Determine the [X, Y] coordinate at the center of the cell enclosing the given text.  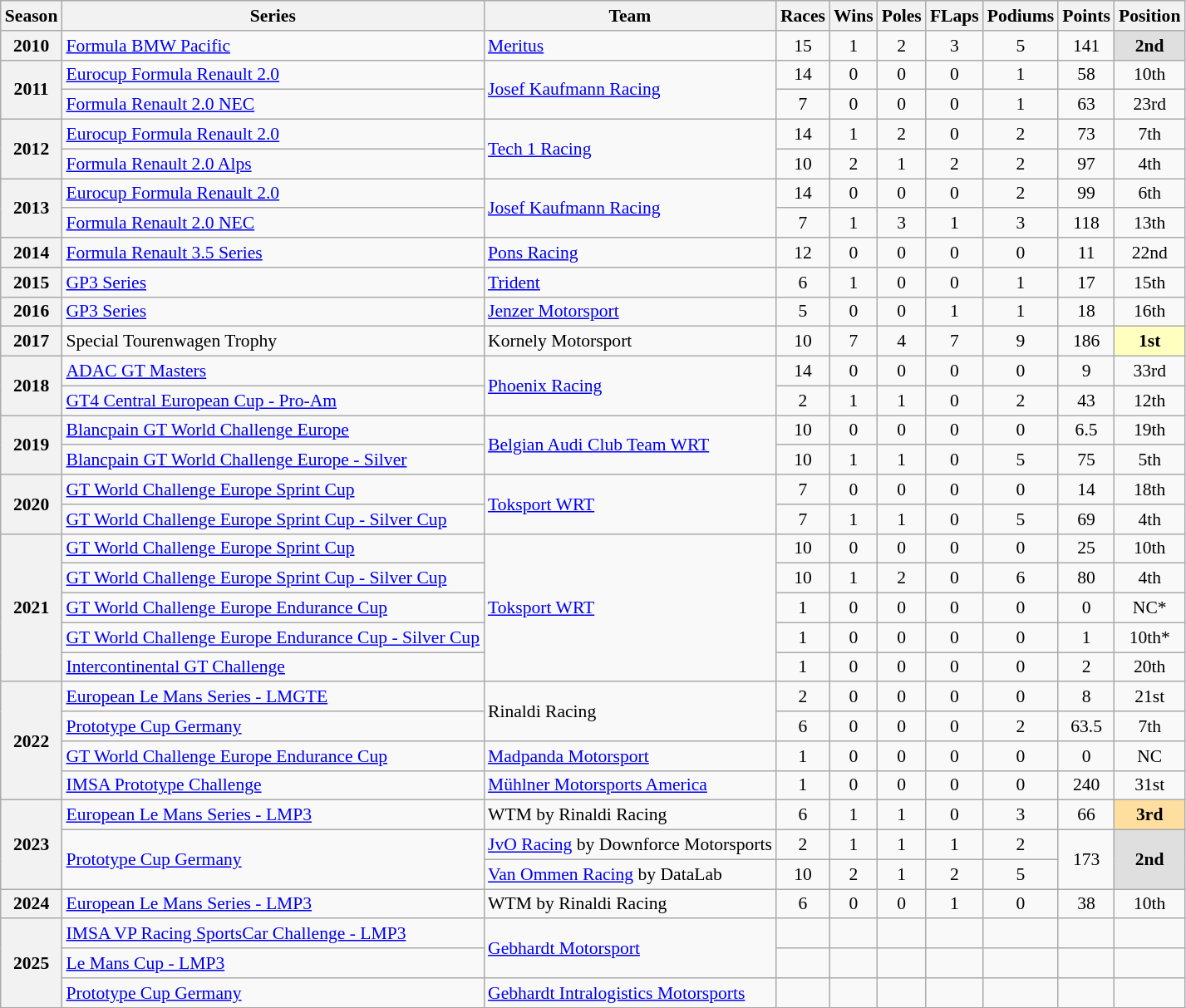
Jenzer Motorsport [630, 312]
6th [1149, 194]
GT4 Central European Cup - Pro-Am [273, 401]
2011 [32, 90]
Kornely Motorsport [630, 342]
Phoenix Racing [630, 386]
31st [1149, 785]
20th [1149, 667]
2020 [32, 504]
Gebhardt Intralogistics Motorsports [630, 993]
Gebhardt Motorsport [630, 949]
Special Tourenwagen Trophy [273, 342]
5th [1149, 460]
FLaps [954, 16]
80 [1086, 578]
Mühlner Motorsports America [630, 785]
16th [1149, 312]
69 [1086, 519]
IMSA VP Racing SportsCar Challenge - LMP3 [273, 934]
8 [1086, 697]
22nd [1149, 253]
2025 [32, 964]
Points [1086, 16]
23rd [1149, 105]
75 [1086, 460]
12th [1149, 401]
2022 [32, 741]
2018 [32, 386]
Team [630, 16]
Season [32, 16]
97 [1086, 164]
2016 [32, 312]
63.5 [1086, 726]
Tech 1 Racing [630, 150]
European Le Mans Series - LMGTE [273, 697]
Van Ommen Racing by DataLab [630, 874]
13th [1149, 224]
Races [803, 16]
2013 [32, 208]
21st [1149, 697]
173 [1086, 859]
ADAC GT Masters [273, 371]
2010 [32, 46]
Wins [854, 16]
186 [1086, 342]
Madpanda Motorsport [630, 756]
GT World Challenge Europe Endurance Cup - Silver Cup [273, 637]
63 [1086, 105]
43 [1086, 401]
2014 [32, 253]
2012 [32, 150]
Formula Renault 2.0 Alps [273, 164]
NC* [1149, 608]
2024 [32, 904]
3rd [1149, 815]
NC [1149, 756]
1st [1149, 342]
Le Mans Cup - LMP3 [273, 963]
Position [1149, 16]
2021 [32, 607]
Belgian Audi Club Team WRT [630, 445]
Formula BMW Pacific [273, 46]
141 [1086, 46]
19th [1149, 430]
118 [1086, 224]
Trident [630, 283]
2023 [32, 844]
Poles [902, 16]
58 [1086, 75]
Podiums [1021, 16]
99 [1086, 194]
15 [803, 46]
18th [1149, 489]
JvO Racing by Downforce Motorsports [630, 845]
Blancpain GT World Challenge Europe [273, 430]
2017 [32, 342]
66 [1086, 815]
10th* [1149, 637]
Intercontinental GT Challenge [273, 667]
Rinaldi Racing [630, 711]
2019 [32, 445]
25 [1086, 548]
17 [1086, 283]
12 [803, 253]
Pons Racing [630, 253]
73 [1086, 135]
240 [1086, 785]
Series [273, 16]
33rd [1149, 371]
Formula Renault 3.5 Series [273, 253]
Meritus [630, 46]
6.5 [1086, 430]
2015 [32, 283]
Blancpain GT World Challenge Europe - Silver [273, 460]
18 [1086, 312]
15th [1149, 283]
11 [1086, 253]
38 [1086, 904]
IMSA Prototype Challenge [273, 785]
4 [902, 342]
